Extract the (x, y) coordinate from the center of the cell holding the provided text.  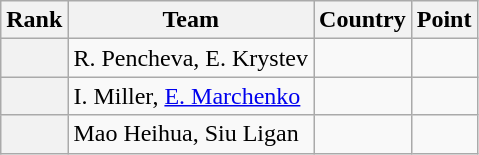
R. Pencheva, E. Krystev (191, 58)
Country (363, 20)
I. Miller, E. Marchenko (191, 96)
Mao Heihua, Siu Ligan (191, 134)
Rank (34, 20)
Team (191, 20)
Point (444, 20)
